Extract the (X, Y) coordinate from the center of the cell holding the provided text.  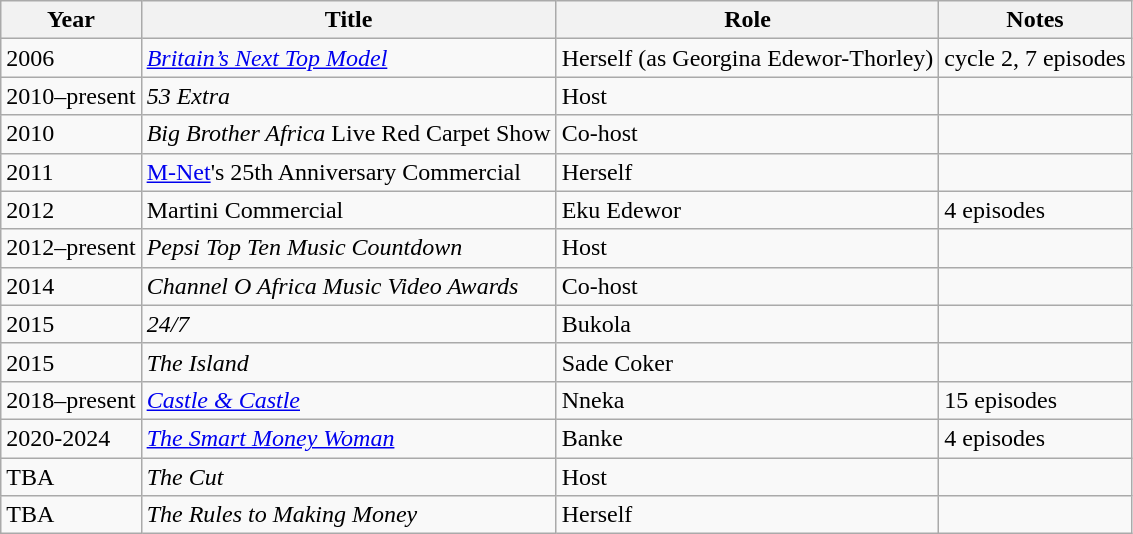
The Cut (348, 477)
Herself (as Georgina Edewor-Thorley) (748, 58)
Channel O Africa Music Video Awards (348, 286)
Bukola (748, 324)
2010 (71, 134)
The Rules to Making Money (348, 515)
2012 (71, 210)
Castle & Castle (348, 400)
Eku Edewor (748, 210)
15 episodes (1035, 400)
2011 (71, 172)
The Smart Money Woman (348, 438)
Britain’s Next Top Model (348, 58)
M-Net's 25th Anniversary Commercial (348, 172)
2006 (71, 58)
Sade Coker (748, 362)
Year (71, 20)
2010–present (71, 96)
The Island (348, 362)
Big Brother Africa Live Red Carpet Show (348, 134)
cycle 2, 7 episodes (1035, 58)
Pepsi Top Ten Music Countdown (348, 248)
2014 (71, 286)
53 Extra (348, 96)
Nneka (748, 400)
24/7 (348, 324)
Notes (1035, 20)
Banke (748, 438)
Role (748, 20)
2018–present (71, 400)
Martini Commercial (348, 210)
2020-2024 (71, 438)
Title (348, 20)
2012–present (71, 248)
